Return the [x, y] coordinate for the center point of the cell that contains the specified text.  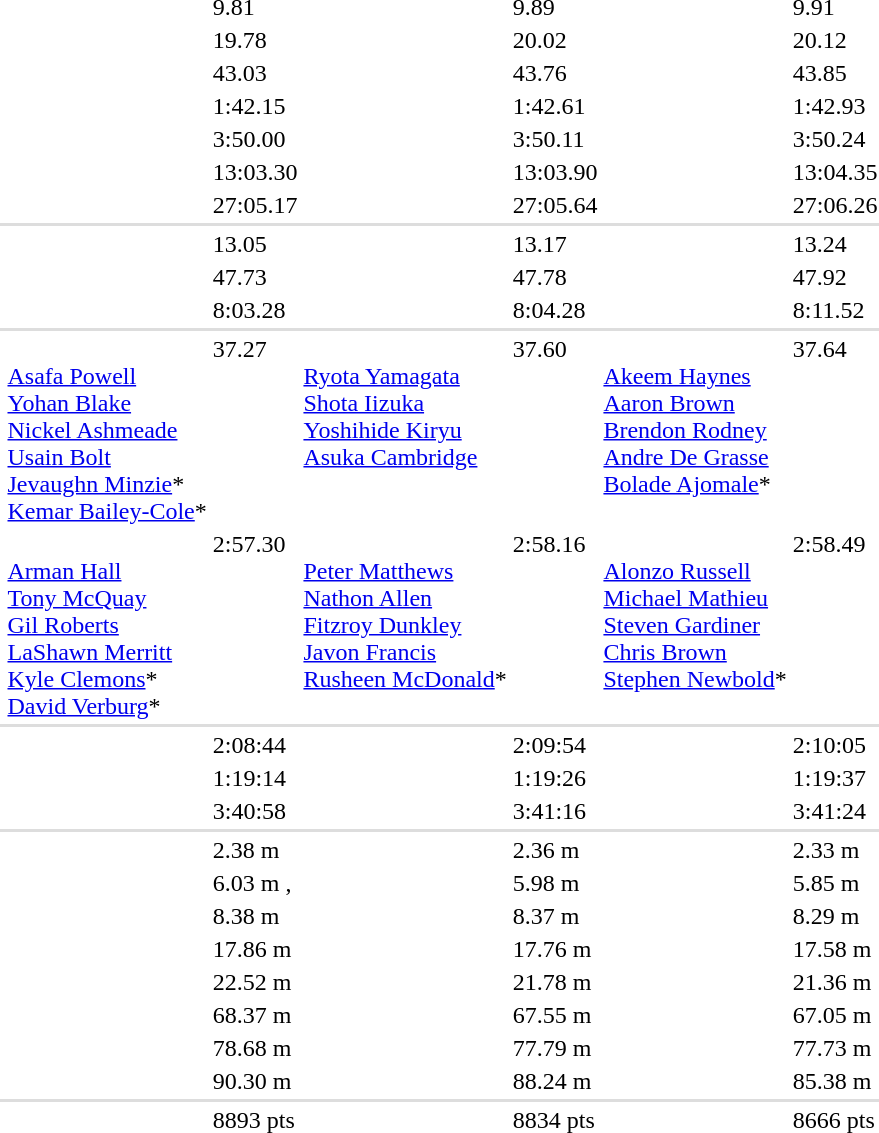
1:19:14 [255, 778]
Alonzo RussellMichael MathieuSteven GardinerChris BrownStephen Newbold* [695, 625]
1:42.61 [555, 106]
22.52 m [255, 982]
13:03.90 [555, 172]
37.60 [555, 430]
17.58 m [835, 949]
2.33 m [835, 850]
2:58.16 [555, 625]
8.37 m [555, 916]
37.64 [835, 430]
17.86 m [255, 949]
2:08:44 [255, 745]
47.73 [255, 277]
77.79 m [555, 1048]
3:41:24 [835, 811]
78.68 m [255, 1048]
2:58.49 [835, 625]
43.85 [835, 73]
8:03.28 [255, 310]
3:50.24 [835, 139]
13.05 [255, 244]
Arman HallTony McQuayGil RobertsLaShawn MerrittKyle Clemons*David Verburg* [107, 625]
43.76 [555, 73]
3:41:16 [555, 811]
2:09:54 [555, 745]
37.27 [255, 430]
1:42.15 [255, 106]
19.78 [255, 40]
6.03 m , [255, 883]
85.38 m [835, 1081]
27:05.17 [255, 205]
Asafa PowellYohan BlakeNickel AshmeadeUsain BoltJevaughn Minzie*Kemar Bailey-Cole* [107, 430]
47.78 [555, 277]
2.38 m [255, 850]
5.98 m [555, 883]
3:50.11 [555, 139]
3:40:58 [255, 811]
67.55 m [555, 1015]
27:06.26 [835, 205]
2:57.30 [255, 625]
2:10:05 [835, 745]
13:03.30 [255, 172]
21.36 m [835, 982]
21.78 m [555, 982]
27:05.64 [555, 205]
Akeem HaynesAaron BrownBrendon RodneyAndre De GrasseBolade Ajomale* [695, 430]
1:19:37 [835, 778]
1:19:26 [555, 778]
5.85 m [835, 883]
13.17 [555, 244]
88.24 m [555, 1081]
8:04.28 [555, 310]
8.38 m [255, 916]
90.30 m [255, 1081]
Ryota YamagataShota IizukaYoshihide KiryuAsuka Cambridge [405, 430]
8.29 m [835, 916]
3:50.00 [255, 139]
8:11.52 [835, 310]
2.36 m [555, 850]
13.24 [835, 244]
47.92 [835, 277]
20.12 [835, 40]
1:42.93 [835, 106]
68.37 m [255, 1015]
17.76 m [555, 949]
77.73 m [835, 1048]
43.03 [255, 73]
67.05 m [835, 1015]
13:04.35 [835, 172]
20.02 [555, 40]
Peter MatthewsNathon AllenFitzroy DunkleyJavon FrancisRusheen McDonald* [405, 625]
